Return [X, Y] of the center of cell containing provided text 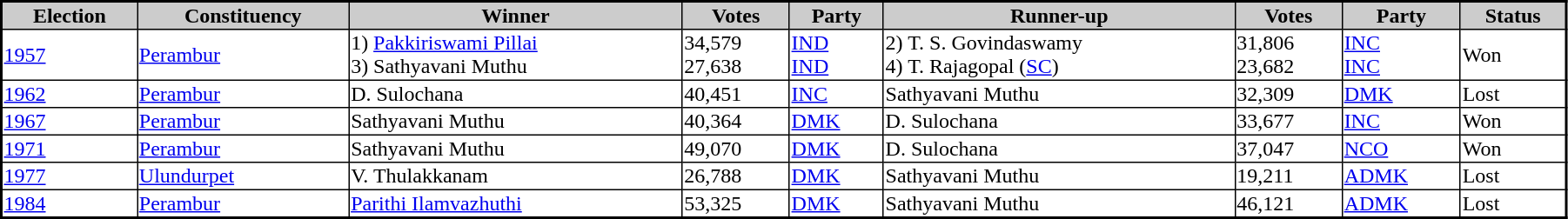
2) T. S. Govindaswamy 4) T. Rajagopal (SC) [1059, 55]
Status [1512, 16]
40,364 [736, 122]
V. Thulakkanam [515, 176]
Parithi Ilamvazhuthi [515, 203]
32,309 [1288, 94]
33,677 [1288, 122]
1984 [70, 203]
19,211 [1288, 176]
34,579 27,638 [736, 55]
Ulundurpet [244, 176]
1) Pakkiriswami Pillai3) Sathyavani Muthu [515, 55]
53,325 [736, 203]
Election [70, 16]
Runner-up [1059, 16]
1957 [70, 55]
NCO [1401, 149]
1971 [70, 149]
INC INC [1401, 55]
40,451 [736, 94]
1977 [70, 176]
1962 [70, 94]
Winner [515, 16]
31,806 23,682 [1288, 55]
49,070 [736, 149]
46,121 [1288, 203]
INDIND [836, 55]
37,047 [1288, 149]
26,788 [736, 176]
1967 [70, 122]
Constituency [244, 16]
